Output the (x, y) coordinate of the center of the cell containing the given text.  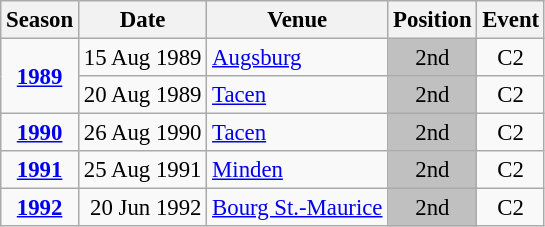
1991 (40, 170)
1990 (40, 133)
Minden (298, 170)
1989 (40, 76)
Bourg St.-Maurice (298, 208)
20 Jun 1992 (142, 208)
Event (511, 20)
25 Aug 1991 (142, 170)
26 Aug 1990 (142, 133)
Date (142, 20)
20 Aug 1989 (142, 95)
Season (40, 20)
1992 (40, 208)
Position (432, 20)
Venue (298, 20)
15 Aug 1989 (142, 58)
Augsburg (298, 58)
